Return the (X, Y) coordinate for the center point of the cell that contains the specified text.  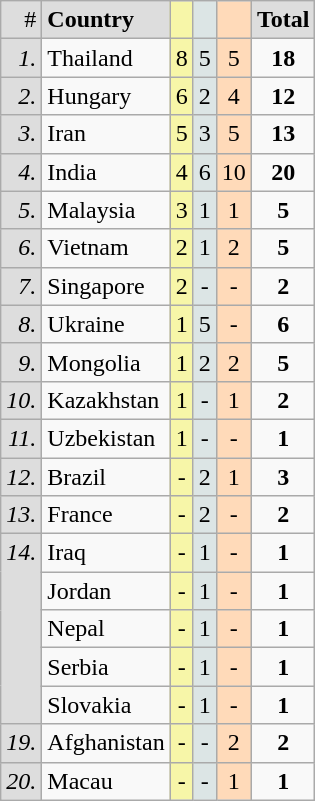
Hungary (106, 96)
8. (22, 324)
Jordan (106, 591)
10. (22, 400)
Slovakia (106, 705)
Kazakhstan (106, 400)
Vietnam (106, 248)
3. (22, 134)
France (106, 515)
Brazil (106, 477)
1. (22, 58)
Nepal (106, 629)
5. (22, 210)
Uzbekistan (106, 438)
8 (182, 58)
19. (22, 743)
Country (106, 20)
13. (22, 515)
Mongolia (106, 362)
Ukraine (106, 324)
Afghanistan (106, 743)
12. (22, 477)
Iran (106, 134)
9. (22, 362)
20. (22, 781)
Iraq (106, 553)
Singapore (106, 286)
20 (283, 172)
10 (234, 172)
12 (283, 96)
18 (283, 58)
# (22, 20)
4. (22, 172)
Serbia (106, 667)
Malaysia (106, 210)
Total (283, 20)
13 (283, 134)
Thailand (106, 58)
7. (22, 286)
14. (22, 629)
11. (22, 438)
Macau (106, 781)
2. (22, 96)
India (106, 172)
6. (22, 248)
